Determine the [X, Y] coordinate at the center of the cell enclosing the given text.  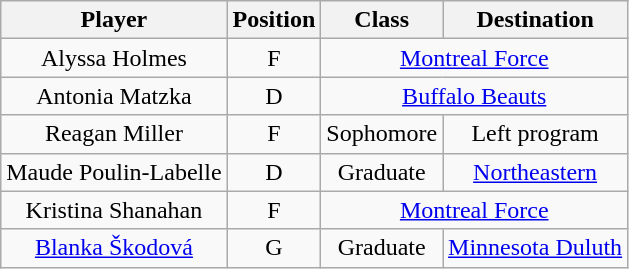
Reagan Miller [114, 134]
Alyssa Holmes [114, 58]
Blanka Škodová [114, 248]
Maude Poulin-Labelle [114, 172]
Buffalo Beauts [474, 96]
Left program [536, 134]
Minnesota Duluth [536, 248]
G [274, 248]
Player [114, 20]
Sophomore [382, 134]
Class [382, 20]
Position [274, 20]
Kristina Shanahan [114, 210]
Northeastern [536, 172]
Antonia Matzka [114, 96]
Destination [536, 20]
